Identify which cell holds the provided text, then report its [X, Y] central coordinate. 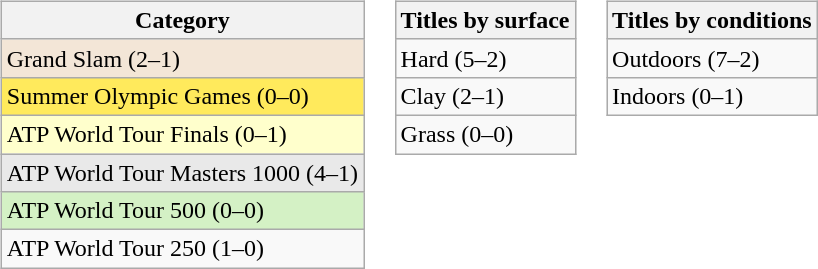
ATP World Tour 250 (1–0) [182, 249]
Indoors (0–1) [712, 96]
Hard (5–2) [485, 58]
Summer Olympic Games (0–0) [182, 96]
Titles by conditions [712, 20]
ATP World Tour Masters 1000 (4–1) [182, 173]
ATP World Tour 500 (0–0) [182, 211]
ATP World Tour Finals (0–1) [182, 134]
Category [182, 20]
Titles by surface [485, 20]
Grand Slam (2–1) [182, 58]
Outdoors (7–2) [712, 58]
Clay (2–1) [485, 96]
Grass (0–0) [485, 134]
